Output the (X, Y) coordinate of the center of the cell containing the given text.  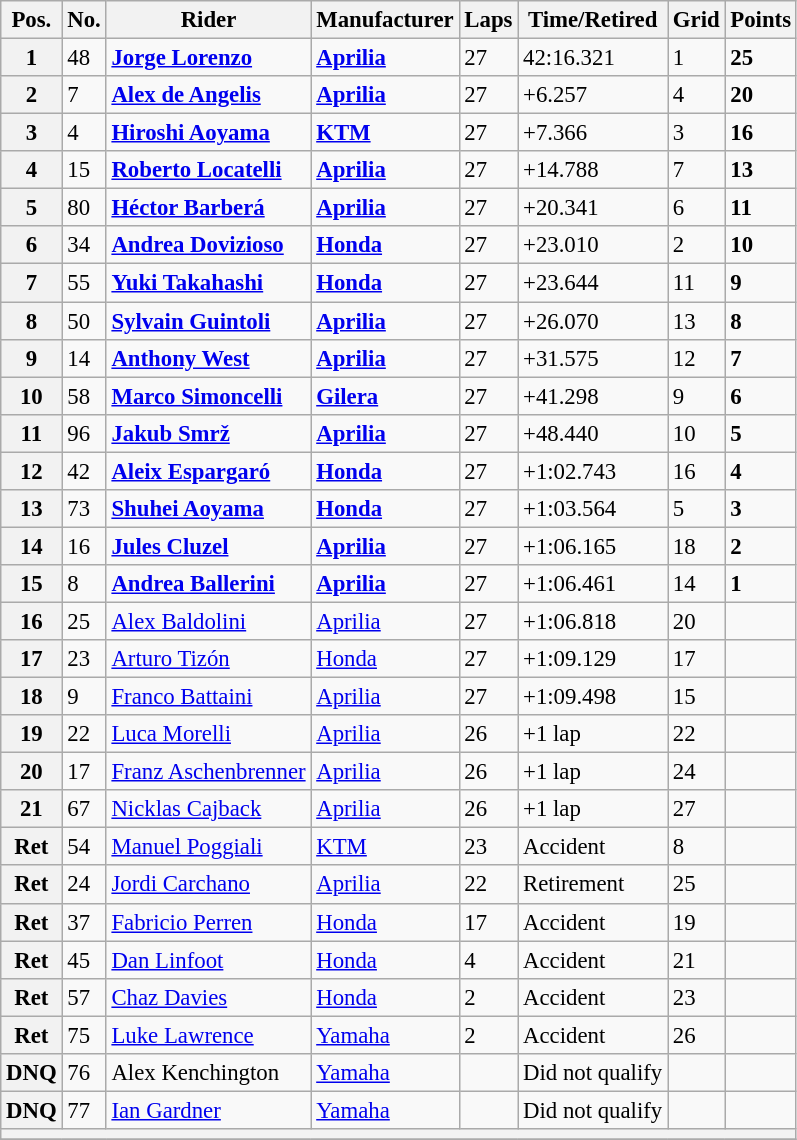
76 (84, 1073)
77 (84, 1110)
+41.298 (593, 396)
+1:03.564 (593, 509)
Manufacturer (385, 20)
Manuel Poggiali (208, 847)
42:16.321 (593, 58)
Pos. (32, 20)
Héctor Barberá (208, 208)
54 (84, 847)
+1:02.743 (593, 471)
96 (84, 433)
Hiroshi Aoyama (208, 133)
34 (84, 245)
Rider (208, 20)
+1:06.818 (593, 621)
Franz Aschenbrenner (208, 772)
45 (84, 960)
Laps (488, 20)
Roberto Locatelli (208, 170)
42 (84, 471)
57 (84, 997)
Alex Baldolini (208, 621)
+1:06.461 (593, 584)
Nicklas Cajback (208, 809)
+1:06.165 (593, 546)
58 (84, 396)
Alex Kenchington (208, 1073)
50 (84, 321)
Anthony West (208, 358)
Andrea Ballerini (208, 584)
+23.010 (593, 245)
Marco Simoncelli (208, 396)
+31.575 (593, 358)
Luke Lawrence (208, 1035)
48 (84, 58)
Andrea Dovizioso (208, 245)
67 (84, 809)
Chaz Davies (208, 997)
+1:09.498 (593, 697)
+7.366 (593, 133)
Dan Linfoot (208, 960)
Shuhei Aoyama (208, 509)
+20.341 (593, 208)
+48.440 (593, 433)
Yuki Takahashi (208, 283)
Fabricio Perren (208, 922)
Ian Gardner (208, 1110)
+23.644 (593, 283)
Jordi Carchano (208, 885)
Franco Battaini (208, 697)
Grid (696, 20)
80 (84, 208)
Jorge Lorenzo (208, 58)
Sylvain Guintoli (208, 321)
Retirement (593, 885)
Alex de Angelis (208, 95)
37 (84, 922)
73 (84, 509)
+1:09.129 (593, 659)
No. (84, 20)
Arturo Tizón (208, 659)
Jakub Smrž (208, 433)
Aleix Espargaró (208, 471)
+26.070 (593, 321)
75 (84, 1035)
Time/Retired (593, 20)
+6.257 (593, 95)
55 (84, 283)
+14.788 (593, 170)
Jules Cluzel (208, 546)
Points (760, 20)
Luca Morelli (208, 734)
Gilera (385, 396)
